Identify which cell holds the provided text, then report its [x, y] central coordinate. 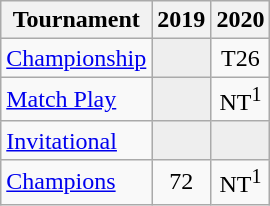
Tournament [76, 20]
2020 [240, 20]
T26 [240, 58]
2019 [182, 20]
Championship [76, 58]
Champions [76, 182]
72 [182, 182]
Match Play [76, 100]
Invitational [76, 140]
